Determine the [X, Y] coordinate at the center of the cell enclosing the given text.  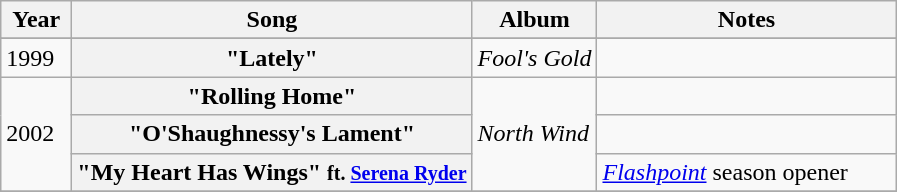
1999 [36, 58]
"O'Shaughnessy's Lament" [272, 134]
"My Heart Has Wings" ft. Serena Ryder [272, 172]
Year [36, 20]
Song [272, 20]
"Lately" [272, 58]
"Rolling Home" [272, 96]
Notes [746, 20]
2002 [36, 134]
North Wind [534, 134]
Flashpoint season opener [746, 172]
Album [534, 20]
Fool's Gold [534, 58]
